Capture the cell that displays the provided text and extract its [x, y] central coordinate. 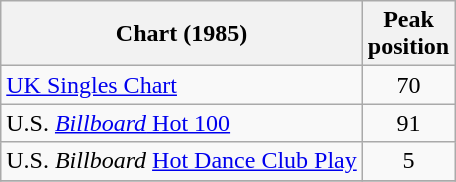
91 [408, 123]
Chart (1985) [182, 34]
U.S. Billboard Hot 100 [182, 123]
70 [408, 85]
U.S. Billboard Hot Dance Club Play [182, 161]
Peakposition [408, 34]
5 [408, 161]
UK Singles Chart [182, 85]
